Return [x, y] of the center of cell containing provided text 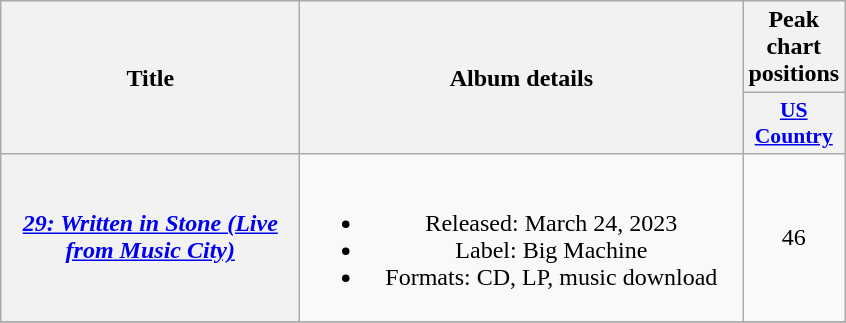
Peakchartpositions [794, 47]
46 [794, 238]
Album details [522, 78]
29: Written in Stone (Live from Music City) [150, 238]
USCountry [794, 124]
Released: March 24, 2023Label: Big MachineFormats: CD, LP, music download [522, 238]
Title [150, 78]
